Provide the (X, Y) coordinate of the cell's center where the given text is located.  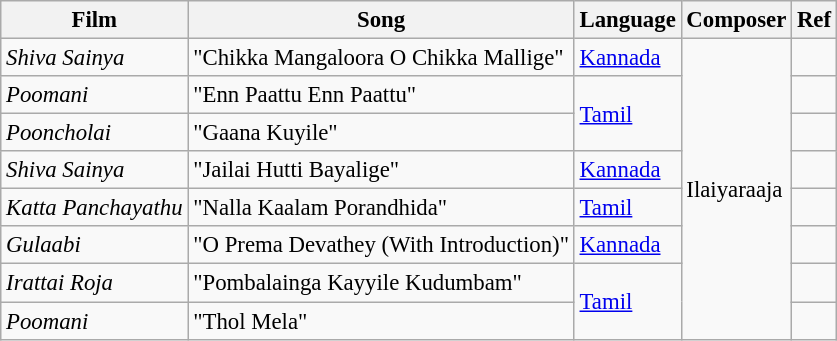
"Gaana Kuyile" (381, 133)
"Chikka Mangaloora O Chikka Mallige" (381, 58)
Katta Panchayathu (94, 208)
Song (381, 20)
"Pombalainga Kayyile Kudumbam" (381, 283)
Gulaabi (94, 245)
"O Prema Devathey (With Introduction)" (381, 245)
Irattai Roja (94, 283)
Film (94, 20)
Composer (736, 20)
Pooncholai (94, 133)
"Thol Mela" (381, 321)
Ilaiyaraaja (736, 190)
"Jailai Hutti Bayalige" (381, 170)
"Enn Paattu Enn Paattu" (381, 95)
Language (628, 20)
"Nalla Kaalam Porandhida" (381, 208)
Ref (814, 20)
